From the cell containing the given text, extract its center point as [x, y] coordinate. 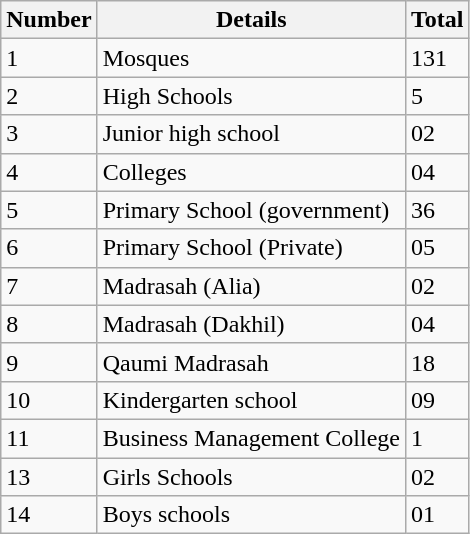
18 [437, 362]
Primary School (Private) [251, 248]
Colleges [251, 172]
Number [49, 20]
2 [49, 96]
36 [437, 210]
8 [49, 324]
Girls Schools [251, 477]
01 [437, 515]
10 [49, 400]
Primary School (government) [251, 210]
13 [49, 477]
05 [437, 248]
3 [49, 134]
14 [49, 515]
Madrasah (Dakhil) [251, 324]
Details [251, 20]
7 [49, 286]
9 [49, 362]
Total [437, 20]
Junior high school [251, 134]
High Schools [251, 96]
09 [437, 400]
6 [49, 248]
Qaumi Madrasah [251, 362]
Business Management College [251, 438]
Madrasah (Alia) [251, 286]
Boys schools [251, 515]
Mosques [251, 58]
131 [437, 58]
4 [49, 172]
11 [49, 438]
Kindergarten school [251, 400]
